Identify which cell holds the provided text, then report its [x, y] central coordinate. 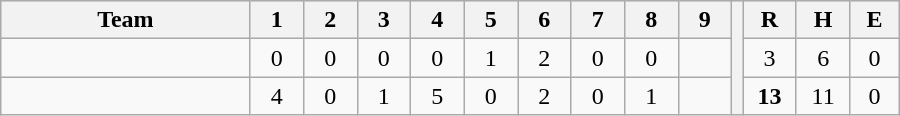
9 [705, 20]
8 [652, 20]
E [874, 20]
H [823, 20]
11 [823, 96]
7 [598, 20]
Team [126, 20]
R [770, 20]
13 [770, 96]
